From the cell containing the given text, extract its center point as [x, y] coordinate. 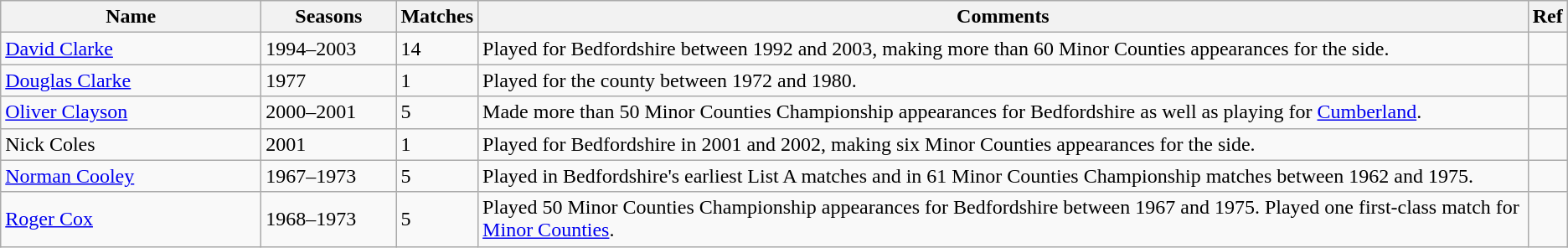
2001 [328, 144]
Played for Bedfordshire between 1992 and 2003, making more than 60 Minor Counties appearances for the side. [1003, 49]
Made more than 50 Minor Counties Championship appearances for Bedfordshire as well as playing for Cumberland. [1003, 112]
1967–1973 [328, 176]
Oliver Clayson [131, 112]
Name [131, 17]
Seasons [328, 17]
Played 50 Minor Counties Championship appearances for Bedfordshire between 1967 and 1975. Played one first-class match for Minor Counties. [1003, 220]
2000–2001 [328, 112]
Played for Bedfordshire in 2001 and 2002, making six Minor Counties appearances for the side. [1003, 144]
Played for the county between 1972 and 1980. [1003, 80]
Norman Cooley [131, 176]
Douglas Clarke [131, 80]
1977 [328, 80]
Played in Bedfordshire's earliest List A matches and in 61 Minor Counties Championship matches between 1962 and 1975. [1003, 176]
14 [437, 49]
David Clarke [131, 49]
Nick Coles [131, 144]
Ref [1548, 17]
1994–2003 [328, 49]
Comments [1003, 17]
Matches [437, 17]
Roger Cox [131, 220]
1968–1973 [328, 220]
